For the text-containing cell, return its midpoint in (X, Y) coordinate format. 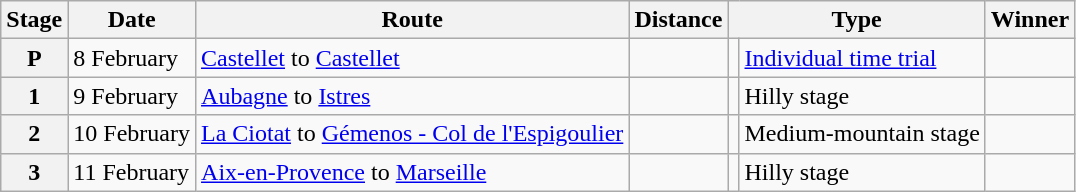
Aix-en-Provence to Marseille (412, 172)
Individual time trial (862, 58)
11 February (132, 172)
2 (34, 134)
9 February (132, 96)
3 (34, 172)
Medium-mountain stage (862, 134)
Distance (678, 20)
8 February (132, 58)
Date (132, 20)
Type (856, 20)
10 February (132, 134)
La Ciotat to Gémenos - Col de l'Espigoulier (412, 134)
Aubagne to Istres (412, 96)
Route (412, 20)
Winner (1030, 20)
1 (34, 96)
Castellet to Castellet (412, 58)
P (34, 58)
Stage (34, 20)
